Find where the given text appears and provide that cell's center as (X, Y) coordinate. 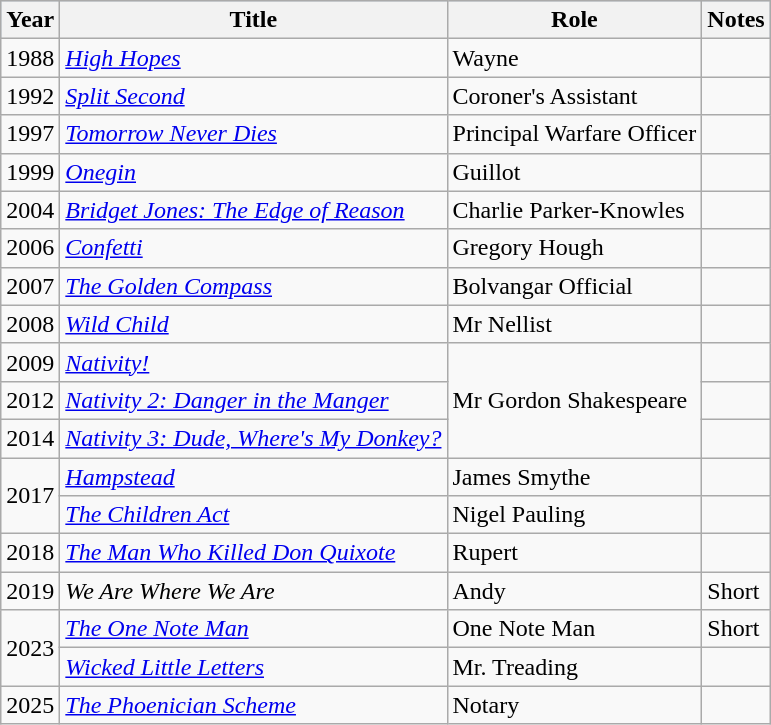
2019 (30, 591)
Hampstead (254, 477)
2004 (30, 210)
Mr. Treading (574, 667)
Split Second (254, 96)
Confetti (254, 248)
High Hopes (254, 58)
The Children Act (254, 515)
Wayne (574, 58)
Guillot (574, 172)
Title (254, 20)
Charlie Parker-Knowles (574, 210)
2017 (30, 496)
1988 (30, 58)
The Man Who Killed Don Quixote (254, 553)
Nativity! (254, 362)
Notes (736, 20)
Wicked Little Letters (254, 667)
The Golden Compass (254, 286)
Andy (574, 591)
The One Note Man (254, 629)
2014 (30, 438)
2007 (30, 286)
Tomorrow Never Dies (254, 134)
Nativity 2: Danger in the Manger (254, 400)
Mr Nellist (574, 324)
Principal Warfare Officer (574, 134)
Bolvangar Official (574, 286)
Gregory Hough (574, 248)
Notary (574, 705)
2009 (30, 362)
Bridget Jones: The Edge of Reason (254, 210)
2018 (30, 553)
James Smythe (574, 477)
1999 (30, 172)
We Are Where We Are (254, 591)
The Phoenician Scheme (254, 705)
2012 (30, 400)
2008 (30, 324)
Role (574, 20)
Wild Child (254, 324)
Nigel Pauling (574, 515)
Rupert (574, 553)
Mr Gordon Shakespeare (574, 400)
2006 (30, 248)
Nativity 3: Dude, Where's My Donkey? (254, 438)
1992 (30, 96)
Onegin (254, 172)
2025 (30, 705)
Coroner's Assistant (574, 96)
One Note Man (574, 629)
1997 (30, 134)
2023 (30, 648)
Year (30, 20)
